Identify which cell holds the provided text, then report its [X, Y] central coordinate. 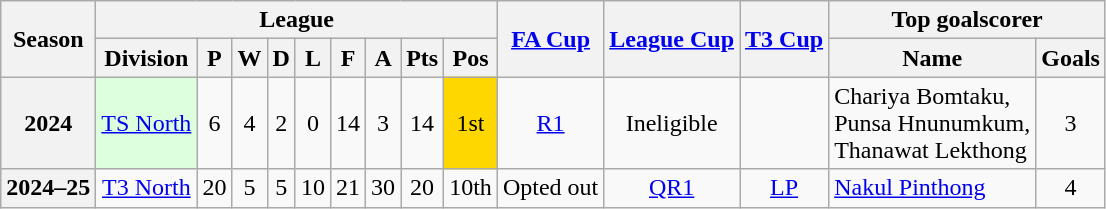
Top goalscorer [968, 20]
D [281, 58]
T3 Cup [784, 39]
P [214, 58]
2024 [48, 123]
2 [281, 123]
Pts [422, 58]
FA Cup [550, 39]
Ineligible [672, 123]
QR1 [672, 188]
21 [348, 188]
10th [471, 188]
W [250, 58]
2024–25 [48, 188]
League [297, 20]
A [384, 58]
0 [312, 123]
Season [48, 39]
TS North [146, 123]
T3 North [146, 188]
Nakul Pinthong [932, 188]
LP [784, 188]
6 [214, 123]
Division [146, 58]
Pos [471, 58]
L [312, 58]
F [348, 58]
Goals [1071, 58]
1st [471, 123]
30 [384, 188]
Chariya Bomtaku, Punsa Hnunumkum, Thanawat Lekthong [932, 123]
10 [312, 188]
Opted out [550, 188]
R1 [550, 123]
League Cup [672, 39]
Name [932, 58]
